Locate the cell with the specified text and output its [x, y] center coordinate. 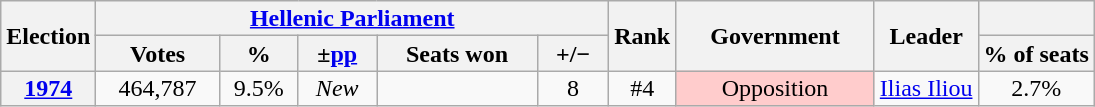
±pp [338, 54]
8 [574, 88]
Votes [158, 54]
Rank [642, 36]
New [338, 88]
9.5% [258, 88]
Opposition [776, 88]
Leader [926, 36]
Hellenic Parliament [352, 18]
% of seats [1036, 54]
2.7% [1036, 88]
Ilias Iliou [926, 88]
Election [48, 36]
Seats won [456, 54]
% [258, 54]
1974 [48, 88]
#4 [642, 88]
Government [776, 36]
+/− [574, 54]
464,787 [158, 88]
